Find where the given text appears and provide that cell's center as (X, Y) coordinate. 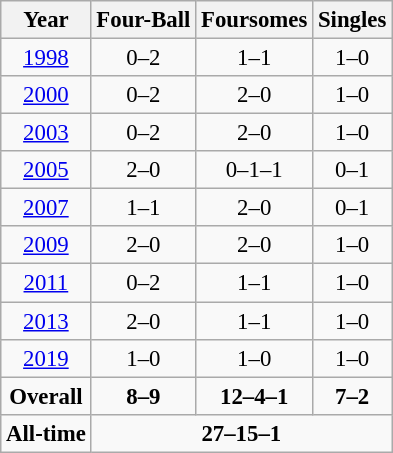
2019 (46, 358)
2003 (46, 133)
Foursomes (254, 20)
2011 (46, 283)
Singles (352, 20)
12–4–1 (254, 396)
Year (46, 20)
7–2 (352, 396)
1998 (46, 58)
Overall (46, 396)
2009 (46, 245)
8–9 (144, 396)
0–1–1 (254, 170)
2005 (46, 170)
Four-Ball (144, 20)
2013 (46, 321)
2000 (46, 95)
All-time (46, 433)
27–15–1 (242, 433)
2007 (46, 208)
